Determine the (x, y) coordinate at the center of the cell enclosing the given text.  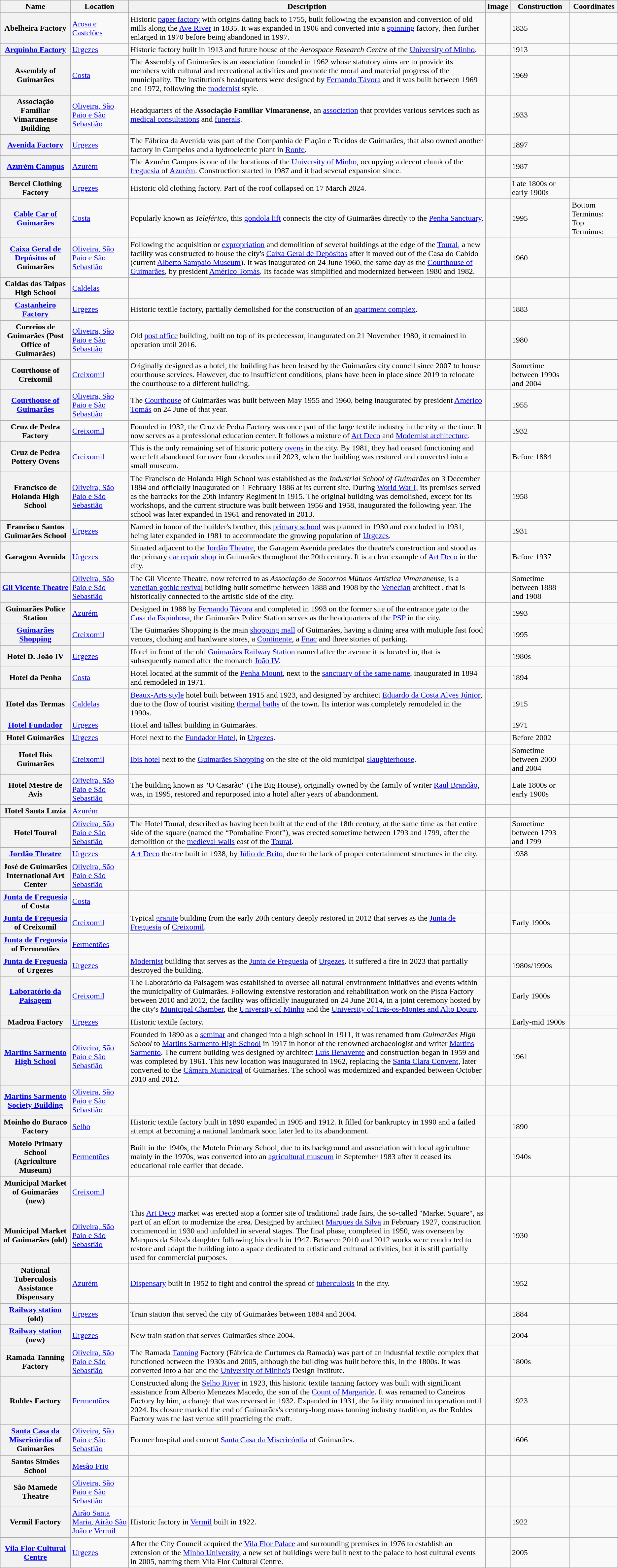
Hotel located at the summit of the Penha Mount, next to the sanctuary of the same name, inaugurated in 1894 and remodeled in 1971. (307, 678)
Bottom Terminus:Top Terminus: (594, 218)
Junta de Freguesia of Costa (36, 901)
Hotel Fundador (36, 725)
Guimarães Police Station (36, 613)
Hotel and tallest building in Guimarães. (307, 725)
Historic factory built in 1913 and future house of the Aerospace Research Centre of the University of Minho. (307, 49)
Description (307, 7)
Sometime between 1793 and 1799 (540, 833)
Madroa Factory (36, 1022)
Hotel Toural (36, 833)
Hotel das Termas (36, 703)
New train station that serves Guimarães since 2004. (307, 1336)
1980 (540, 340)
1606 (540, 1440)
Moinho do Buraco Factory (36, 1127)
Castanheiro Factory (36, 310)
Historic factory in Vermil built in 1922. (307, 1522)
1987 (540, 166)
Martins Sarmento High School (36, 1057)
1933 (540, 115)
Image (498, 7)
Modernist building that serves as the Junta de Freguesia of Urgezes. It suffered a fire in 2023 that partially destroyed the building. (307, 965)
Cruz de Pedra Pottery Ovens (36, 457)
Construction (540, 7)
Arquinho Factory (36, 49)
1958 (540, 496)
José de Guimarães International Art Center (36, 875)
Historic textile factory, partially demolished for the construction of an apartment complex. (307, 310)
1835 (540, 28)
Before 1937 (540, 557)
Associação Familiar Vimaranense Building (36, 115)
Historic old clothing factory. Part of the roof collapsed on 17 March 2024. (307, 188)
Ibis hotel next to the Guimarães Shopping on the site of the old municipal slaughterhouse. (307, 759)
Cable Car of Guimarães (36, 218)
Hotel Santa Luzia (36, 811)
Hotel da Penha (36, 678)
Hotel D. João IV (36, 656)
1931 (540, 531)
Mesão Frio (99, 1466)
Vermil Factory (36, 1522)
Train station that served the city of Guimarães between 1884 and 2004. (307, 1314)
Location (99, 7)
Correios de Guimarães (Post Office of Guimarães) (36, 340)
1980s (540, 656)
1894 (540, 678)
1930 (540, 1235)
1922 (540, 1522)
Vila Flor Cultural Centre (36, 1552)
1955 (540, 405)
1971 (540, 725)
Early-mid 1900s (540, 1022)
Historic textile factory. (307, 1022)
1913 (540, 49)
1897 (540, 145)
Municipal Market of Guimarães (new) (36, 1192)
Bercel Clothing Factory (36, 188)
São Mamede Theatre (36, 1492)
Sometime between 1888 and 1908 (540, 587)
Headquarters of the Associação Familiar Vimaranense, an association that provides various services such as medical consultations and funerals. (307, 115)
Francisco de Holanda High School (36, 496)
Gil Vicente Theatre (36, 587)
Junta de Freguesia of Creixomil (36, 923)
1952 (540, 1284)
The Courthouse of Guimarães was built between May 1955 and 1960, being inaugurated by president Américo Tomás on 24 June of that year. (307, 405)
Jordão Theatre (36, 854)
Typical granite building from the early 20th century deeply restored in 2012 that serves as the Junta de Freguesia of Creixomil. (307, 923)
Assembly of Guimarães (36, 75)
Before 2002 (540, 737)
Guimarães Shopping (36, 635)
Coordinates (594, 7)
Motelo Primary School (Agriculture Museum) (36, 1157)
1993 (540, 613)
Santos Simões School (36, 1466)
2004 (540, 1336)
1915 (540, 703)
1980s/1990s (540, 965)
Before 1884 (540, 457)
Courthouse of Guimarães (36, 405)
1884 (540, 1314)
Junta de Freguesia of Fermentões (36, 944)
Abelheira Factory (36, 28)
Municipal Market of Guimarães (old) (36, 1235)
1883 (540, 310)
Junta de Freguesia of Urgezes (36, 965)
Old post office building, built on top of its predecessor, inaugurated on 21 November 1980, it remained in operation until 2016. (307, 340)
Hotel Ibis Guimarães (36, 759)
1800s (540, 1361)
1890 (540, 1127)
Santa Casa da Misericórdia of Guimarães (36, 1440)
Courthouse of Creixomil (36, 375)
1923 (540, 1401)
2005 (540, 1552)
Avenida Factory (36, 145)
Name (36, 7)
1938 (540, 854)
Sometime between 1990s and 2004 (540, 375)
Garagem Avenida (36, 557)
1940s (540, 1157)
National Tuberculosis Assistance Dispensary (36, 1284)
Azurém Campus (36, 166)
Popularly known as Teleférico, this gondola lift connects the city of Guimarães directly to the Penha Sanctuary. (307, 218)
Selho (99, 1127)
1932 (540, 431)
Hotel Mestre de Avis (36, 790)
Cruz de Pedra Factory (36, 431)
1961 (540, 1057)
Laboratório da Paisagem (36, 996)
Ramada Tanning Factory (36, 1361)
1969 (540, 75)
Caixa Geral de Depósitos of Guimarães (36, 257)
Caldas das Taipas High School (36, 288)
Hotel next to the Fundador Hotel, in Urgezes. (307, 737)
Railway station (old) (36, 1314)
Sometime between 2000 and 2004 (540, 759)
Hotel in front of the old Guimarães Railway Station named after the avenue it is located in, that is subsequently named after the monarch João IV. (307, 656)
Railway station (new) (36, 1336)
Hotel Guimarães (36, 737)
Airão Santa Maria, Airão São João e Vermil (99, 1522)
Dispensary built in 1952 to fight and control the spread of tuberculosis in the city. (307, 1284)
Francisco Santos Guimarães School (36, 531)
Roldes Factory (36, 1401)
Art Deco theatre built in 1938, by Júlio de Brito, due to the lack of proper entertainment structures in the city. (307, 854)
1960 (540, 257)
Arosa e Castelões (99, 28)
Martins Sarmento Society Building (36, 1100)
Former hospital and current Santa Casa da Misericórdia of Guimarães. (307, 1440)
